Locate the cell with the specified text and output its [x, y] center coordinate. 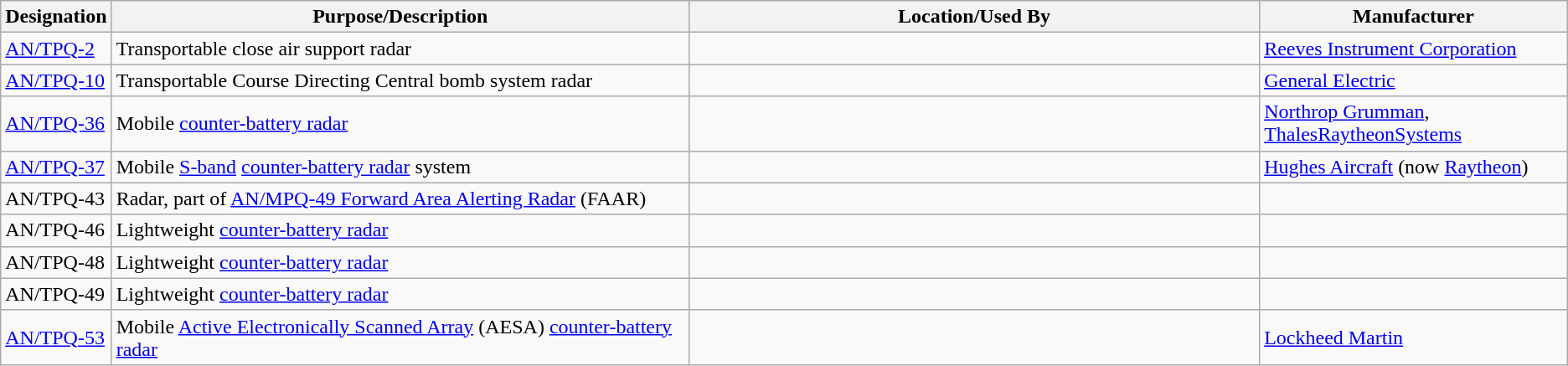
Reeves Instrument Corporation [1414, 49]
Designation [56, 17]
AN/TPQ-49 [56, 294]
Northrop Grumman, ThalesRaytheonSystems [1414, 124]
Mobile counter-battery radar [400, 124]
AN/TPQ-43 [56, 198]
AN/TPQ-48 [56, 262]
AN/TPQ-53 [56, 337]
Purpose/Description [400, 17]
Manufacturer [1414, 17]
AN/TPQ-2 [56, 49]
AN/TPQ-46 [56, 230]
Hughes Aircraft (now Raytheon) [1414, 167]
AN/TPQ-37 [56, 167]
General Electric [1414, 80]
Lockheed Martin [1414, 337]
Mobile Active Electronically Scanned Array (AESA) counter-battery radar [400, 337]
Transportable Course Directing Central bomb system radar [400, 80]
Radar, part of AN/MPQ-49 Forward Area Alerting Radar (FAAR) [400, 198]
AN/TPQ-10 [56, 80]
Transportable close air support radar [400, 49]
Location/Used By [973, 17]
AN/TPQ-36 [56, 124]
Mobile S-band counter-battery radar system [400, 167]
